For the text-containing cell, return its midpoint in [X, Y] coordinate format. 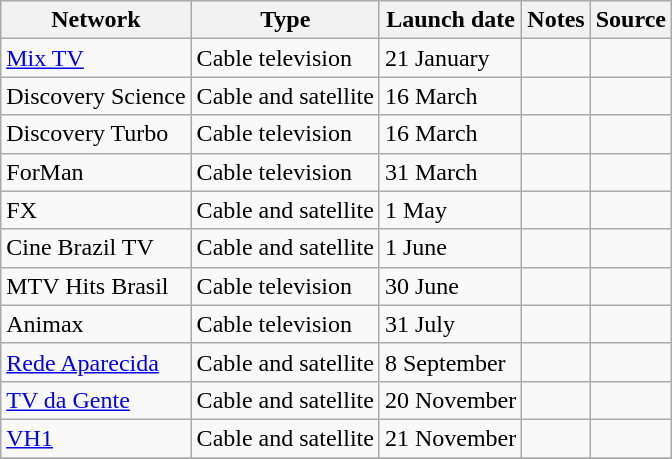
Discovery Turbo [96, 134]
1 June [450, 248]
Mix TV [96, 58]
Cine Brazil TV [96, 248]
FX [96, 210]
Notes [556, 20]
21 November [450, 438]
Network [96, 20]
Rede Aparecida [96, 362]
31 July [450, 324]
21 January [450, 58]
1 May [450, 210]
Source [630, 20]
Launch date [450, 20]
TV da Gente [96, 400]
30 June [450, 286]
ForMan [96, 172]
VH1 [96, 438]
8 September [450, 362]
MTV Hits Brasil [96, 286]
20 November [450, 400]
Discovery Science [96, 96]
Type [285, 20]
31 March [450, 172]
Animax [96, 324]
